Identify which cell holds the provided text, then report its (x, y) central coordinate. 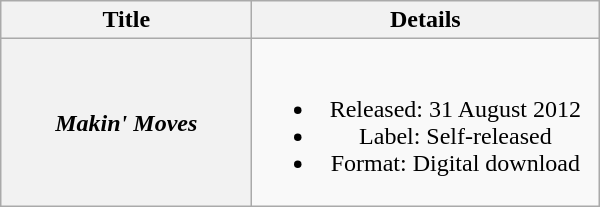
Makin' Moves (126, 122)
Released: 31 August 2012Label: Self-releasedFormat: Digital download (426, 122)
Details (426, 20)
Title (126, 20)
